Detect which cell encompasses the target text, then output its (x, y) center coordinate. 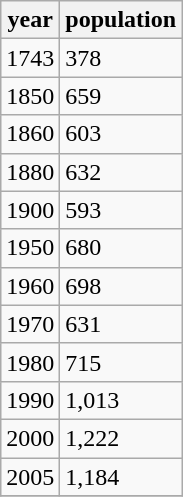
1990 (30, 400)
603 (121, 134)
1960 (30, 286)
1743 (30, 58)
632 (121, 172)
1,013 (121, 400)
1950 (30, 248)
2000 (30, 438)
1980 (30, 362)
1,184 (121, 477)
1880 (30, 172)
715 (121, 362)
1,222 (121, 438)
680 (121, 248)
1900 (30, 210)
population (121, 20)
659 (121, 96)
698 (121, 286)
1850 (30, 96)
631 (121, 324)
1860 (30, 134)
593 (121, 210)
year (30, 20)
2005 (30, 477)
1970 (30, 324)
378 (121, 58)
